Capture the cell that displays the provided text and extract its (X, Y) central coordinate. 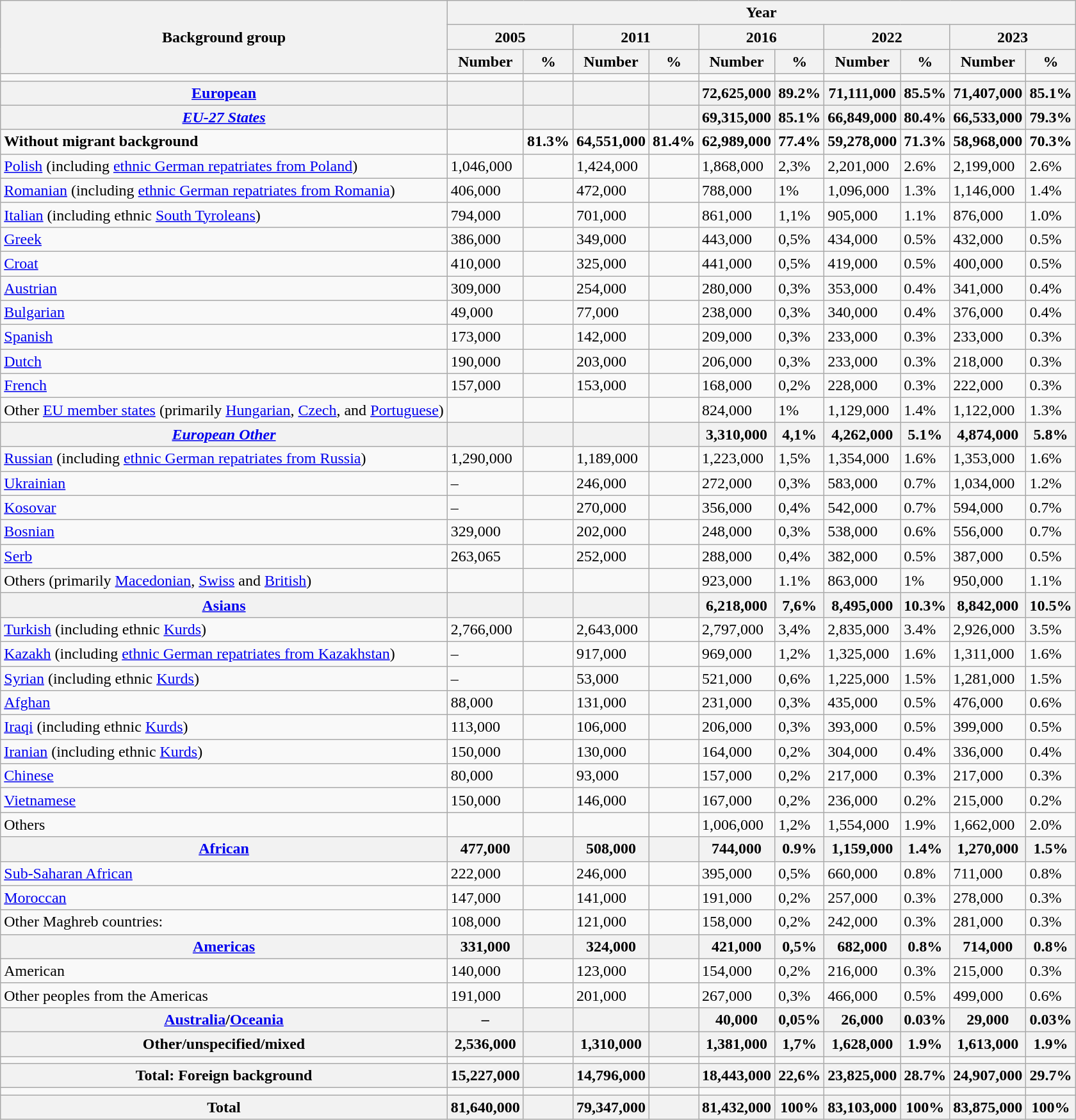
0,05% (799, 1019)
Polish (including ethnic German repatriates from Poland) (224, 166)
53,000 (611, 679)
341,000 (988, 288)
Syrian (including ethnic Kurds) (224, 679)
2005 (510, 37)
216,000 (862, 971)
40,000 (737, 1019)
Total: Foreign background (224, 1076)
European (224, 93)
77.4% (799, 142)
Chinese (224, 776)
0.9% (799, 849)
113,000 (485, 727)
23,825,000 (862, 1076)
Total (224, 1107)
2011 (635, 37)
682,000 (862, 946)
508,000 (611, 849)
395,000 (737, 873)
Italian (including ethnic South Tyroleans) (224, 215)
106,000 (611, 727)
European Other (224, 434)
861,000 (737, 215)
131,000 (611, 703)
28.7% (925, 1076)
2,643,000 (611, 629)
Moroccan (224, 898)
236,000 (862, 800)
905,000 (862, 215)
African (224, 849)
1,034,000 (988, 483)
499,000 (988, 995)
272,000 (737, 483)
209,000 (737, 337)
French (224, 386)
141,000 (611, 898)
1,554,000 (862, 825)
Serb (224, 556)
432,000 (988, 239)
79.3% (1050, 117)
5.8% (1050, 434)
69,315,000 (737, 117)
71.3% (925, 142)
228,000 (862, 386)
146,000 (611, 800)
Austrian (224, 288)
71,111,000 (862, 93)
80,000 (485, 776)
399,000 (988, 727)
400,000 (988, 263)
153,000 (611, 386)
Background group (224, 37)
1,146,000 (988, 190)
419,000 (862, 263)
89.2% (799, 93)
1,325,000 (862, 654)
238,000 (737, 313)
72,625,000 (737, 93)
18,443,000 (737, 1076)
386,000 (485, 239)
410,000 (485, 263)
140,000 (485, 971)
Turkish (including ethnic Kurds) (224, 629)
70.3% (1050, 142)
14,796,000 (611, 1076)
1,662,000 (988, 825)
123,000 (611, 971)
Spanish (224, 337)
66,849,000 (862, 117)
660,000 (862, 873)
434,000 (862, 239)
329,000 (485, 532)
248,000 (737, 532)
Americas (224, 946)
2,536,000 (485, 1044)
1,281,000 (988, 679)
744,000 (737, 849)
1,353,000 (988, 459)
6,218,000 (737, 605)
85.5% (925, 93)
202,000 (611, 532)
270,000 (611, 507)
29,000 (988, 1019)
288,000 (737, 556)
0,6% (799, 679)
Year (761, 13)
64,551,000 (611, 142)
2,3% (799, 166)
794,000 (485, 215)
2,199,000 (988, 166)
252,000 (611, 556)
22,6% (799, 1076)
4,262,000 (862, 434)
81,432,000 (737, 1107)
29.7% (1050, 1076)
876,000 (988, 215)
242,000 (862, 922)
93,000 (611, 776)
2022 (887, 37)
969,000 (737, 654)
Others (primarily Macedonian, Swiss and British) (224, 581)
231,000 (737, 703)
421,000 (737, 946)
77,000 (611, 313)
376,000 (988, 313)
1,189,000 (611, 459)
167,000 (737, 800)
88,000 (485, 703)
441,000 (737, 263)
Afghan (224, 703)
79,347,000 (611, 1107)
EU-27 States (224, 117)
331,000 (485, 946)
Iranian (including ethnic Kurds) (224, 752)
278,000 (988, 898)
443,000 (737, 239)
353,000 (862, 288)
71,407,000 (988, 93)
121,000 (611, 922)
1,310,000 (611, 1044)
147,000 (485, 898)
10.3% (925, 605)
168,000 (737, 386)
1.2% (1050, 483)
3,310,000 (737, 434)
Asians (224, 605)
714,000 (988, 946)
1,225,000 (862, 679)
66,533,000 (988, 117)
164,000 (737, 752)
1,354,000 (862, 459)
83,875,000 (988, 1107)
824,000 (737, 410)
2,926,000 (988, 629)
3.4% (925, 629)
2.0% (1050, 825)
701,000 (611, 215)
594,000 (988, 507)
158,000 (737, 922)
472,000 (611, 190)
Other Maghreb countries: (224, 922)
325,000 (611, 263)
435,000 (862, 703)
1,223,000 (737, 459)
1,628,000 (862, 1044)
1,290,000 (485, 459)
Romanian (including ethnic German repatriates from Romania) (224, 190)
393,000 (862, 727)
336,000 (988, 752)
59,278,000 (862, 142)
1,096,000 (862, 190)
81.3% (548, 142)
Croat (224, 263)
1,424,000 (611, 166)
2,835,000 (862, 629)
Greek (224, 239)
3,4% (799, 629)
280,000 (737, 288)
Other EU member states (primarily Hungarian, Czech, and Portuguese) (224, 410)
154,000 (737, 971)
1,006,000 (737, 825)
15,227,000 (485, 1076)
Others (224, 825)
863,000 (862, 581)
583,000 (862, 483)
62,989,000 (737, 142)
1,122,000 (988, 410)
218,000 (988, 361)
83,103,000 (862, 1107)
24,907,000 (988, 1076)
5.1% (925, 434)
142,000 (611, 337)
538,000 (862, 532)
309,000 (485, 288)
542,000 (862, 507)
Other peoples from the Americas (224, 995)
Australia/Oceania (224, 1019)
2016 (762, 37)
Iraqi (including ethnic Kurds) (224, 727)
American (224, 971)
556,000 (988, 532)
81,640,000 (485, 1107)
80.4% (925, 117)
203,000 (611, 361)
4,1% (799, 434)
281,000 (988, 922)
130,000 (611, 752)
Bulgarian (224, 313)
Kazakh (including ethnic German repatriates from Kazakhstan) (224, 654)
Russian (including ethnic German repatriates from Russia) (224, 459)
349,000 (611, 239)
263,065 (485, 556)
8,495,000 (862, 605)
1,381,000 (737, 1044)
190,000 (485, 361)
1,5% (799, 459)
267,000 (737, 995)
1,868,000 (737, 166)
1,046,000 (485, 166)
3.5% (1050, 629)
340,000 (862, 313)
356,000 (737, 507)
Sub-Saharan African (224, 873)
Vietnamese (224, 800)
26,000 (862, 1019)
477,000 (485, 849)
Bosnian (224, 532)
711,000 (988, 873)
2,201,000 (862, 166)
1.0% (1050, 215)
Kosovar (224, 507)
1,311,000 (988, 654)
173,000 (485, 337)
1,270,000 (988, 849)
1,613,000 (988, 1044)
7,6% (799, 605)
382,000 (862, 556)
Other/unspecified/mixed (224, 1044)
81.4% (674, 142)
406,000 (485, 190)
917,000 (611, 654)
2,797,000 (737, 629)
Dutch (224, 361)
Ukrainian (224, 483)
1,129,000 (862, 410)
1,1% (799, 215)
2023 (1013, 37)
521,000 (737, 679)
108,000 (485, 922)
8,842,000 (988, 605)
257,000 (862, 898)
476,000 (988, 703)
10.5% (1050, 605)
466,000 (862, 995)
201,000 (611, 995)
254,000 (611, 288)
950,000 (988, 581)
304,000 (862, 752)
923,000 (737, 581)
2,766,000 (485, 629)
788,000 (737, 190)
58,968,000 (988, 142)
Without migrant background (224, 142)
1,7% (799, 1044)
324,000 (611, 946)
4,874,000 (988, 434)
387,000 (988, 556)
49,000 (485, 313)
1,159,000 (862, 849)
